Determine the (X, Y) coordinate at the center of the cell enclosing the given text.  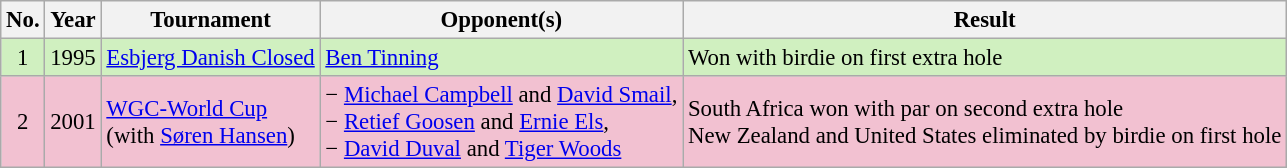
2001 (73, 122)
Ben Tinning (502, 58)
Won with birdie on first extra hole (985, 58)
WGC-World Cup(with Søren Hansen) (210, 122)
South Africa won with par on second extra holeNew Zealand and United States eliminated by birdie on first hole (985, 122)
1995 (73, 58)
Year (73, 20)
Result (985, 20)
2 (23, 122)
Opponent(s) (502, 20)
Esbjerg Danish Closed (210, 58)
No. (23, 20)
1 (23, 58)
− Michael Campbell and David Smail, − Retief Goosen and Ernie Els, − David Duval and Tiger Woods (502, 122)
Tournament (210, 20)
